Pinpoint the cell where the given text exists, returning its (x, y) midpoint coordinate. 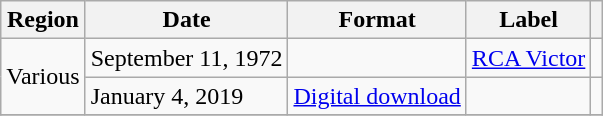
Date (186, 20)
Various (43, 77)
Region (43, 20)
Label (528, 20)
Format (377, 20)
January 4, 2019 (186, 96)
Digital download (377, 96)
RCA Victor (528, 58)
September 11, 1972 (186, 58)
